Pinpoint the cell where the given text exists, returning its (X, Y) midpoint coordinate. 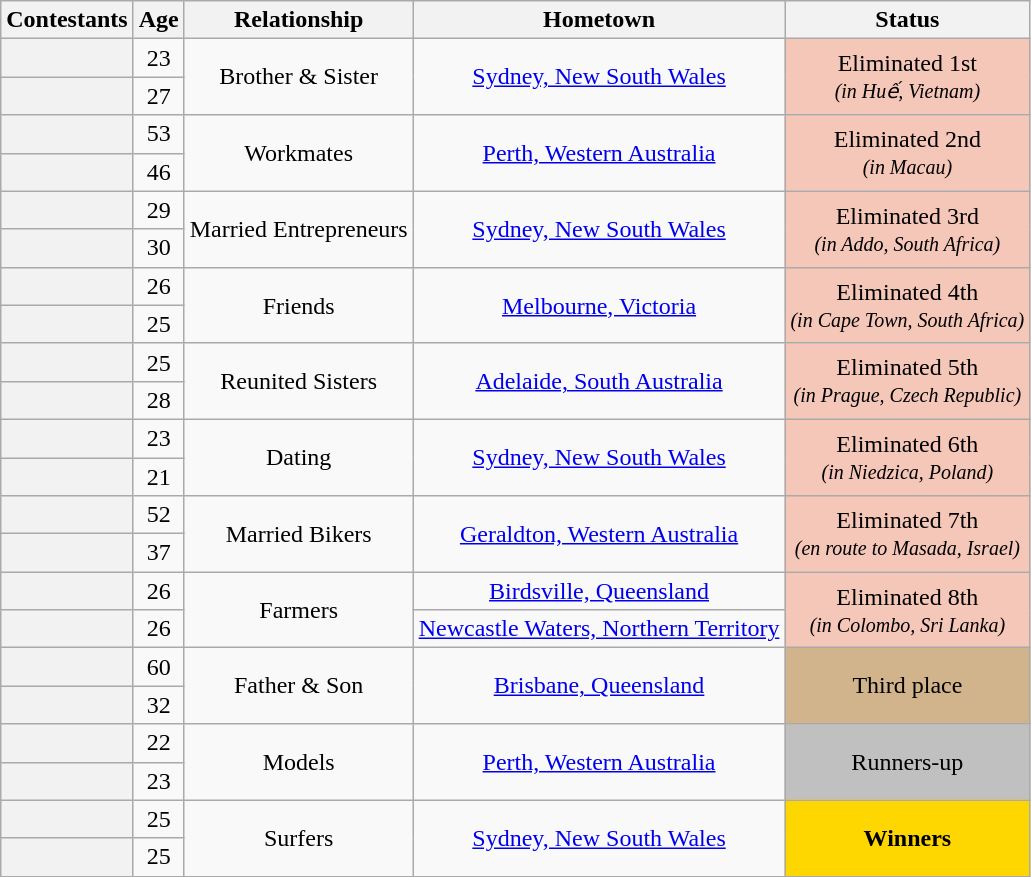
Eliminated 8th(in Colombo, Sri Lanka) (908, 610)
Eliminated 4th(in Cape Town, South Africa) (908, 305)
53 (158, 134)
Dating (298, 457)
37 (158, 553)
Runners-up (908, 762)
Status (908, 20)
28 (158, 400)
Eliminated 2nd(in Macau) (908, 153)
Adelaide, South Australia (599, 381)
Melbourne, Victoria (599, 305)
Third place (908, 686)
Winners (908, 838)
Eliminated 3rd(in Addo, South Africa) (908, 229)
Eliminated 5th(in Prague, Czech Republic) (908, 381)
Father & Son (298, 686)
Eliminated 7th(en route to Masada, Israel) (908, 534)
52 (158, 515)
Relationship (298, 20)
Hometown (599, 20)
Reunited Sisters (298, 381)
Married Bikers (298, 534)
32 (158, 705)
22 (158, 743)
Age (158, 20)
Brisbane, Queensland (599, 686)
Models (298, 762)
Newcastle Waters, Northern Territory (599, 629)
Eliminated 6th(in Niedzica, Poland) (908, 457)
Brother & Sister (298, 77)
27 (158, 96)
21 (158, 477)
Eliminated 1st(in Huế, Vietnam) (908, 77)
30 (158, 248)
Surfers (298, 838)
Married Entrepreneurs (298, 229)
29 (158, 210)
60 (158, 667)
Birdsville, Queensland (599, 591)
46 (158, 172)
Contestants (67, 20)
Farmers (298, 610)
Geraldton, Western Australia (599, 534)
Friends (298, 305)
Workmates (298, 153)
